From the cell containing the given text, extract its center point as (x, y) coordinate. 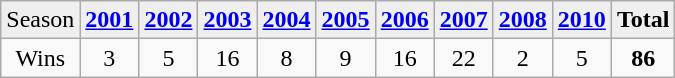
2 (522, 58)
Season (40, 20)
2004 (286, 20)
2001 (110, 20)
Total (643, 20)
2005 (346, 20)
2006 (404, 20)
3 (110, 58)
9 (346, 58)
86 (643, 58)
2008 (522, 20)
2010 (582, 20)
22 (464, 58)
2003 (228, 20)
2002 (168, 20)
8 (286, 58)
Wins (40, 58)
2007 (464, 20)
